Locate the cell with the specified text and output its (x, y) center coordinate. 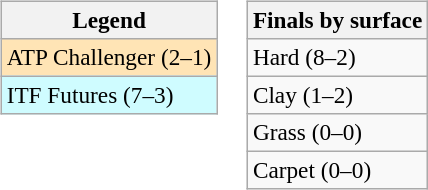
Hard (8–2) (337, 57)
Finals by surface (337, 20)
Legend (108, 20)
Grass (0–0) (337, 133)
Clay (1–2) (337, 95)
ATP Challenger (2–1) (108, 57)
ITF Futures (7–3) (108, 95)
Carpet (0–0) (337, 171)
